Determine the (x, y) coordinate at the center of the cell enclosing the given text.  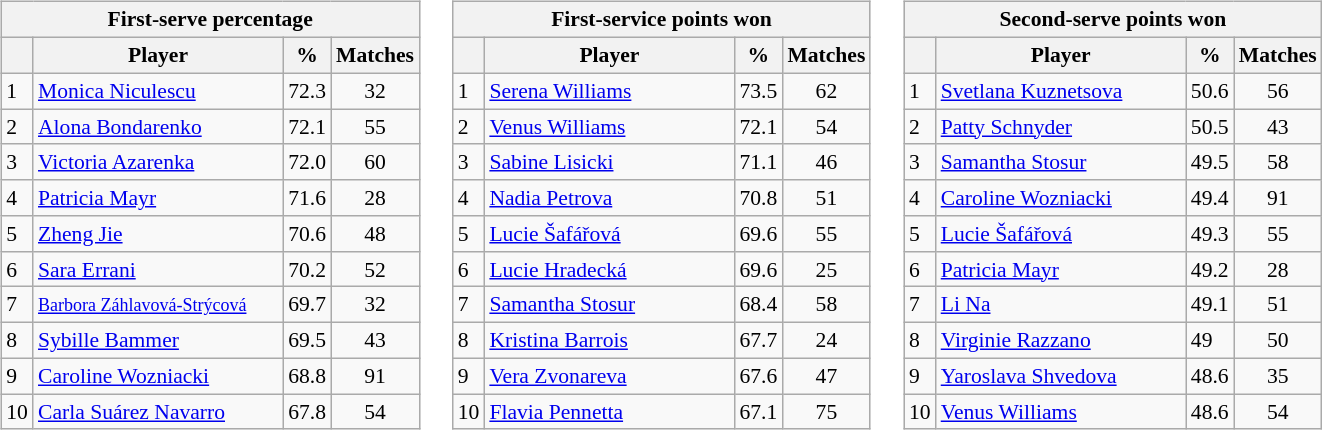
35 (1278, 376)
Virginie Razzano (1061, 340)
24 (826, 340)
70.6 (307, 234)
48 (375, 234)
70.8 (758, 198)
60 (375, 162)
Sara Errani (158, 269)
73.5 (758, 91)
49.1 (1210, 305)
75 (826, 412)
Flavia Pennetta (609, 412)
50.5 (1210, 127)
67.7 (758, 340)
Vera Zvonareva (609, 376)
67.1 (758, 412)
71.1 (758, 162)
50 (1278, 340)
First-serve percentage (210, 20)
67.6 (758, 376)
69.5 (307, 340)
47 (826, 376)
49.5 (1210, 162)
Monica Niculescu (158, 91)
Zheng Jie (158, 234)
Yaroslava Shvedova (1061, 376)
Serena Williams (609, 91)
72.0 (307, 162)
First-service points won (662, 20)
67.8 (307, 412)
68.8 (307, 376)
50.6 (1210, 91)
25 (826, 269)
49.3 (1210, 234)
Victoria Azarenka (158, 162)
49.4 (1210, 198)
52 (375, 269)
Carla Suárez Navarro (158, 412)
71.6 (307, 198)
62 (826, 91)
Patty Schnyder (1061, 127)
Kristina Barrois (609, 340)
Alona Bondarenko (158, 127)
Sybille Bammer (158, 340)
Nadia Petrova (609, 198)
46 (826, 162)
Second-serve points won (1113, 20)
Lucie Hradecká (609, 269)
72.3 (307, 91)
69.7 (307, 305)
Li Na (1061, 305)
Svetlana Kuznetsova (1061, 91)
56 (1278, 91)
Barbora Záhlavová-Strýcová (158, 305)
49 (1210, 340)
70.2 (307, 269)
49.2 (1210, 269)
Sabine Lisicki (609, 162)
68.4 (758, 305)
